Search for the cell housing the specified text and yield its [X, Y] center coordinate. 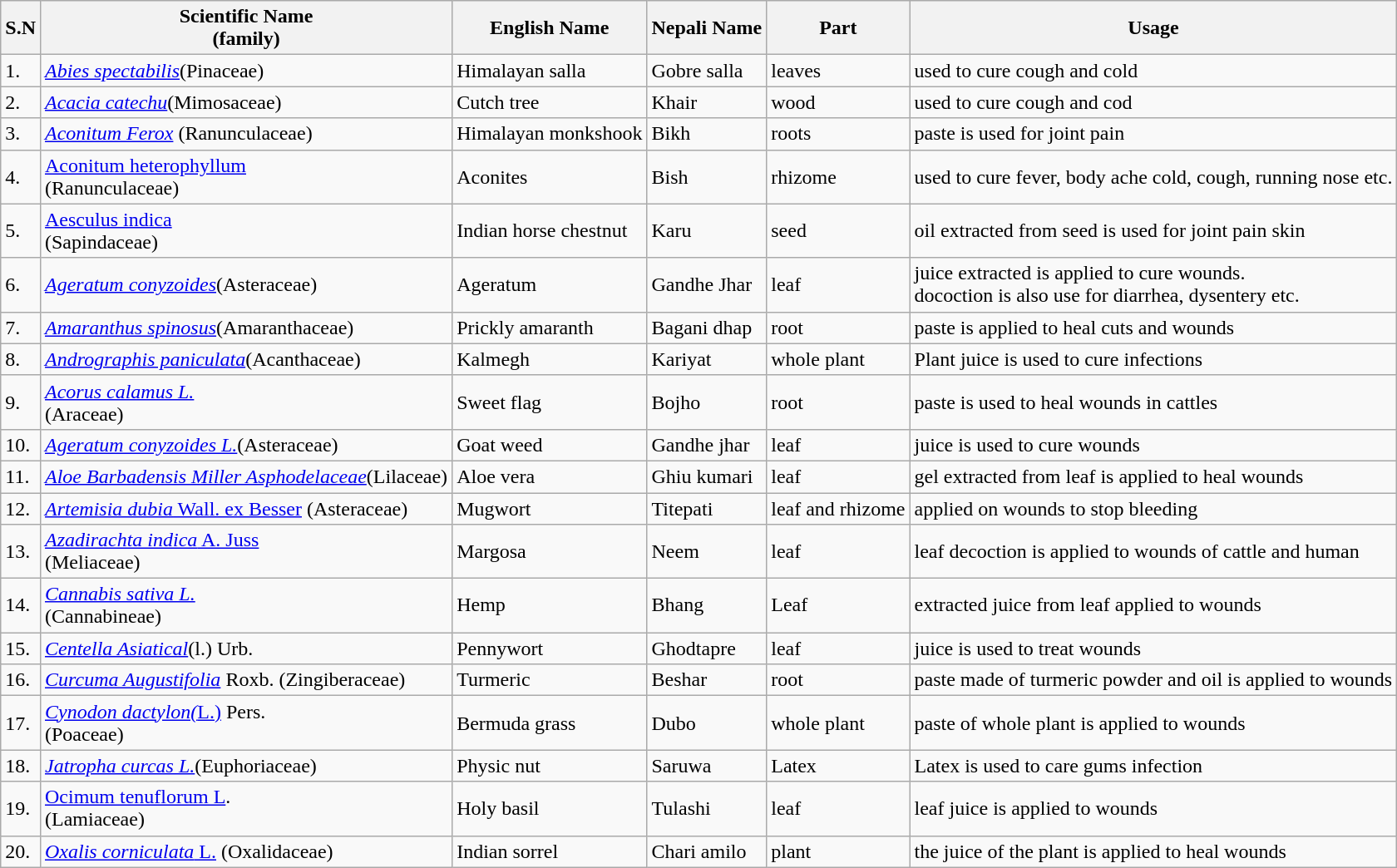
Ageratum [550, 284]
Scientific Name(family) [246, 28]
Ageratum conyzoides L.(Asteraceae) [246, 445]
applied on wounds to stop bleeding [1153, 508]
S.N [21, 28]
juice extracted is applied to cure wounds.docoction is also use for diarrhea, dysentery etc. [1153, 284]
paste is applied to heal cuts and wounds [1153, 328]
Holy basil [550, 808]
3. [21, 134]
Mugwort [550, 508]
leaf juice is applied to wounds [1153, 808]
Saruwa [707, 766]
Plant juice is used to cure infections [1153, 359]
Centella Asiatical(l.) Urb. [246, 649]
Gandhe jhar [707, 445]
gel extracted from leaf is applied to heal wounds [1153, 476]
Chari amilo [707, 851]
15. [21, 649]
used to cure cough and cold [1153, 71]
leaves [838, 71]
Bikh [707, 134]
Gobre salla [707, 71]
juice is used to cure wounds [1153, 445]
1. [21, 71]
14. [21, 605]
Aloe vera [550, 476]
seed [838, 231]
wood [838, 102]
Acorus calamus L.(Araceae) [246, 402]
19. [21, 808]
20. [21, 851]
used to cure cough and cod [1153, 102]
Latex is used to care gums infection [1153, 766]
Hemp [550, 605]
Bagani dhap [707, 328]
Usage [1153, 28]
Goat weed [550, 445]
paste made of turmeric powder and oil is applied to wounds [1153, 680]
Beshar [707, 680]
Bojho [707, 402]
Aesculus indica(Sapindaceae) [246, 231]
Himalayan salla [550, 71]
Abies spectabilis(Pinaceae) [246, 71]
Cynodon dactylon(L.) Pers.(Poaceae) [246, 723]
2. [21, 102]
Ageratum conyzoides(Asteraceae) [246, 284]
Artemisia dubia Wall. ex Besser (Asteraceae) [246, 508]
5. [21, 231]
Bermuda grass [550, 723]
Sweet flag [550, 402]
Neem [707, 552]
Nepali Name [707, 28]
Himalayan monkshook [550, 134]
Oxalis corniculata L. (Oxalidaceae) [246, 851]
Khair [707, 102]
Latex [838, 766]
Gandhe Jhar [707, 284]
leaf and rhizome [838, 508]
paste of whole plant is applied to wounds [1153, 723]
Bish [707, 176]
Ocimum tenuflorum L.(Lamiaceae) [246, 808]
Prickly amaranth [550, 328]
Bhang [707, 605]
10. [21, 445]
Cutch tree [550, 102]
Aconites [550, 176]
Indian sorrel [550, 851]
Tulashi [707, 808]
paste is used to heal wounds in cattles [1153, 402]
the juice of the plant is applied to heal wounds [1153, 851]
Pennywort [550, 649]
4. [21, 176]
roots [838, 134]
plant [838, 851]
Jatropha curcas L.(Euphoriaceae) [246, 766]
Part [838, 28]
7. [21, 328]
Aconitum heterophyllum(Ranunculaceae) [246, 176]
Ghiu kumari [707, 476]
Curcuma Augustifolia Roxb. (Zingiberaceae) [246, 680]
Ghodtapre [707, 649]
16. [21, 680]
leaf decoction is applied to wounds of cattle and human [1153, 552]
paste is used for joint pain [1153, 134]
Margosa [550, 552]
extracted juice from leaf applied to wounds [1153, 605]
Turmeric [550, 680]
Aconitum Ferox (Ranunculaceae) [246, 134]
Azadirachta indica A. Juss(Meliaceae) [246, 552]
18. [21, 766]
6. [21, 284]
11. [21, 476]
Leaf [838, 605]
used to cure fever, body ache cold, cough, running nose etc. [1153, 176]
13. [21, 552]
12. [21, 508]
Kariyat [707, 359]
Kalmegh [550, 359]
Aloe Barbadensis Miller Asphodelaceae(Lilaceae) [246, 476]
rhizome [838, 176]
Indian horse chestnut [550, 231]
Cannabis sativa L.(Cannabineae) [246, 605]
17. [21, 723]
Andrographis paniculata(Acanthaceae) [246, 359]
Titepati [707, 508]
8. [21, 359]
Dubo [707, 723]
juice is used to treat wounds [1153, 649]
Physic nut [550, 766]
Amaranthus spinosus(Amaranthaceae) [246, 328]
English Name [550, 28]
oil extracted from seed is used for joint pain skin [1153, 231]
Acacia catechu(Mimosaceae) [246, 102]
9. [21, 402]
Karu [707, 231]
